From the cell containing the given text, extract its center point as [X, Y] coordinate. 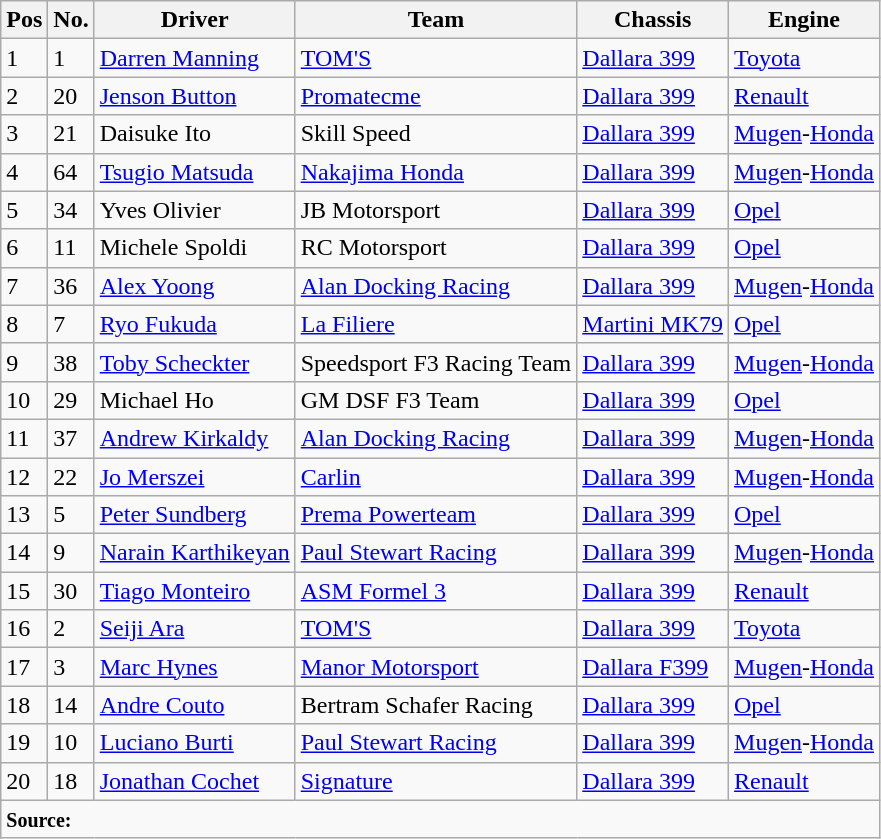
17 [24, 667]
Seiji Ara [194, 629]
Andre Couto [194, 705]
Prema Powerteam [436, 515]
15 [24, 591]
29 [71, 400]
38 [71, 362]
JB Motorsport [436, 210]
Skill Speed [436, 134]
Tsugio Matsuda [194, 172]
16 [24, 629]
Manor Motorsport [436, 667]
Tiago Monteiro [194, 591]
22 [71, 477]
Chassis [653, 20]
19 [24, 743]
Pos [24, 20]
Source: [440, 819]
Luciano Burti [194, 743]
21 [71, 134]
30 [71, 591]
Darren Manning [194, 58]
GM DSF F3 Team [436, 400]
Peter Sundberg [194, 515]
Promatecme [436, 96]
Michele Spoldi [194, 248]
Jonathan Cochet [194, 781]
ASM Formel 3 [436, 591]
Nakajima Honda [436, 172]
64 [71, 172]
8 [24, 324]
Carlin [436, 477]
La Filiere [436, 324]
Team [436, 20]
13 [24, 515]
Signature [436, 781]
Engine [804, 20]
4 [24, 172]
Jenson Button [194, 96]
Dallara F399 [653, 667]
Alex Yoong [194, 286]
Speedsport F3 Racing Team [436, 362]
Jo Merszei [194, 477]
Marc Hynes [194, 667]
No. [71, 20]
Martini MK79 [653, 324]
36 [71, 286]
Yves Olivier [194, 210]
34 [71, 210]
Ryo Fukuda [194, 324]
12 [24, 477]
RC Motorsport [436, 248]
6 [24, 248]
37 [71, 438]
Daisuke Ito [194, 134]
Narain Karthikeyan [194, 553]
Driver [194, 20]
Andrew Kirkaldy [194, 438]
Michael Ho [194, 400]
Bertram Schafer Racing [436, 705]
Toby Scheckter [194, 362]
